Capture the cell that displays the provided text and extract its [x, y] central coordinate. 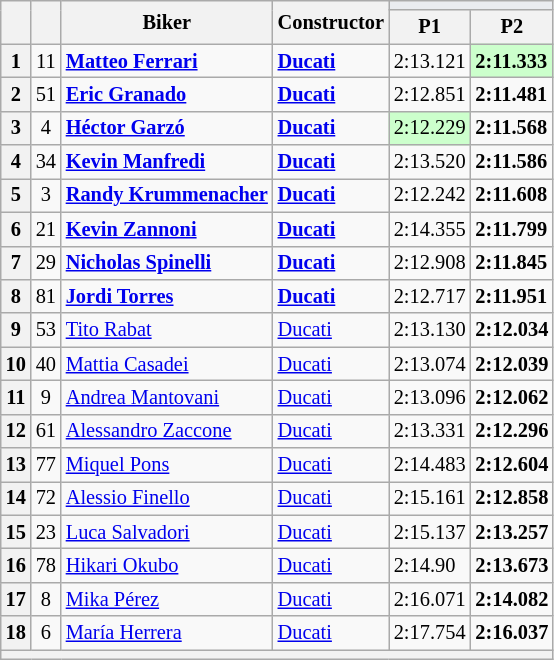
29 [46, 263]
2:14.082 [512, 599]
2:15.161 [430, 498]
5 [16, 195]
Alessio Finello [167, 498]
Constructor [331, 22]
2:11.333 [512, 61]
15 [16, 532]
2:12.908 [430, 263]
21 [46, 229]
2:12.858 [512, 498]
Tito Rabat [167, 330]
78 [46, 565]
17 [16, 599]
Mika Pérez [167, 599]
2:14.483 [430, 465]
2:12.242 [430, 195]
Mattia Casadei [167, 364]
2:13.520 [430, 162]
2:12.604 [512, 465]
2:11.481 [512, 94]
Matteo Ferrari [167, 61]
77 [46, 465]
Miquel Pons [167, 465]
16 [16, 565]
2:11.845 [512, 263]
34 [46, 162]
2:12.062 [512, 397]
61 [46, 431]
2:12.229 [430, 128]
2:11.951 [512, 296]
2:16.037 [512, 633]
2:13.074 [430, 364]
2:11.568 [512, 128]
2 [16, 94]
Randy Krummenacher [167, 195]
2:17.754 [430, 633]
2:12.296 [512, 431]
2:11.608 [512, 195]
2:13.096 [430, 397]
2:13.673 [512, 565]
2:11.586 [512, 162]
P2 [512, 27]
2:14.355 [430, 229]
18 [16, 633]
40 [46, 364]
2:12.851 [430, 94]
Eric Granado [167, 94]
Andrea Mantovani [167, 397]
2:13.121 [430, 61]
12 [16, 431]
51 [46, 94]
14 [16, 498]
2:11.799 [512, 229]
2:14.90 [430, 565]
10 [16, 364]
72 [46, 498]
2:12.039 [512, 364]
Kevin Manfredi [167, 162]
María Herrera [167, 633]
7 [16, 263]
53 [46, 330]
81 [46, 296]
Héctor Garzó [167, 128]
P1 [430, 27]
Hikari Okubo [167, 565]
2:15.137 [430, 532]
13 [16, 465]
Nicholas Spinelli [167, 263]
Jordi Torres [167, 296]
2:13.257 [512, 532]
Alessandro Zaccone [167, 431]
2:16.071 [430, 599]
2:12.717 [430, 296]
23 [46, 532]
2:13.130 [430, 330]
Kevin Zannoni [167, 229]
2:12.034 [512, 330]
Luca Salvadori [167, 532]
1 [16, 61]
Biker [167, 22]
2:13.331 [430, 431]
